Return the [x, y] coordinate for the center point of the cell that contains the specified text.  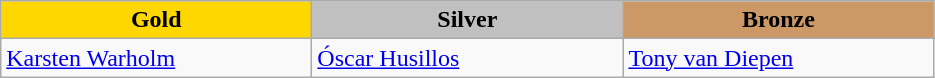
Óscar Husillos [468, 58]
Silver [468, 20]
Karsten Warholm [156, 58]
Tony van Diepen [778, 58]
Gold [156, 20]
Bronze [778, 20]
